Return the (x, y) coordinate for the center point of the cell that contains the specified text.  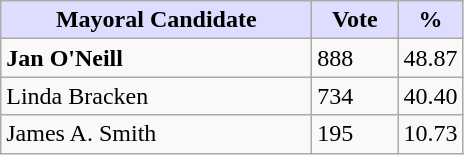
48.87 (430, 58)
40.40 (430, 96)
James A. Smith (156, 134)
Mayoral Candidate (156, 20)
% (430, 20)
Jan O'Neill (156, 58)
10.73 (430, 134)
Vote (355, 20)
888 (355, 58)
734 (355, 96)
Linda Bracken (156, 96)
195 (355, 134)
